Locate the cell with the specified text and output its [X, Y] center coordinate. 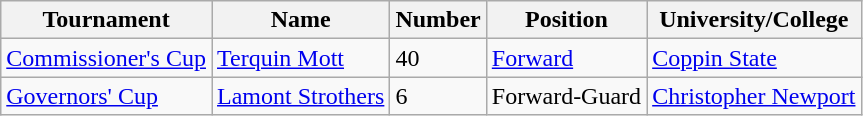
6 [438, 96]
Commissioner's Cup [106, 58]
Position [566, 20]
Tournament [106, 20]
Forward [566, 58]
Terquin Mott [301, 58]
Forward-Guard [566, 96]
Lamont Strothers [301, 96]
Name [301, 20]
Governors' Cup [106, 96]
40 [438, 58]
University/College [754, 20]
Christopher Newport [754, 96]
Number [438, 20]
Coppin State [754, 58]
